From the cell containing the given text, extract its center point as [X, Y] coordinate. 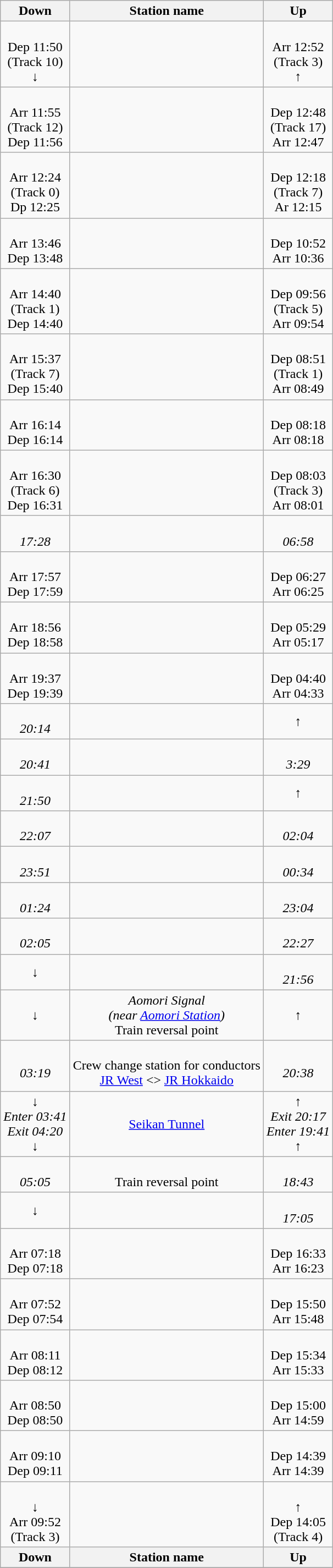
Arr 09:10 Dep 09:11 [35, 1456]
Dep 08:51 (Track 1) Arr 08:49 [298, 366]
Arr 12:52 (Track 3)↑ [298, 54]
Dep 14:39 Arr 14:39 [298, 1456]
Dep 10:52 Arr 10:36 [298, 243]
02:04 [298, 829]
3:29 [298, 757]
↑Exit 20:17Enter 19:41↑ [298, 1123]
06:58 [298, 534]
↑ Dep 14:05 (Track 4) [298, 1514]
23:04 [298, 900]
Dep 15:34 Arr 15:33 [298, 1355]
05:05 [35, 1174]
Dep 12:18 (Track 7) Ar 12:15 [298, 185]
Crew change station for conductorsJR West <> JR Hokkaido [166, 1066]
00:34 [298, 865]
Dep 12:48 (Track 17) Arr 12:47 [298, 120]
Arr 13:46 Dep 13:48 [35, 243]
20:14 [35, 722]
21:50 [35, 793]
Dep 06:27 Arr 06:25 [298, 577]
23:51 [35, 865]
Dep 16:33 Arr 16:23 [298, 1253]
Aomori Signal(near Aomori Station)Train reversal point [166, 1015]
Dep 09:56 (Track 5) Arr 09:54 [298, 301]
Arr 08:50 Dep 08:50 [35, 1406]
Arr 18:56 Dep 18:58 [35, 627]
Dep 11:50 (Track 10) ↓ [35, 54]
Arr 14:40 (Track 1) Dep 14:40 [35, 301]
Arr 12:24 (Track 0) Dp 12:25 [35, 185]
Train reversal point [166, 1174]
20:41 [35, 757]
01:24 [35, 900]
Seikan Tunnel [166, 1123]
↓ Arr 09:52 (Track 3) [35, 1514]
22:27 [298, 936]
Dep 15:50 Arr 15:48 [298, 1304]
Dep 08:03 (Track 3) Arr 08:01 [298, 483]
Dep 08:18 Arr 08:18 [298, 425]
Dep 04:40 Arr 04:33 [298, 678]
Dep 05:29 Arr 05:17 [298, 627]
Arr 16:30 (Track 6) Dep 16:31 [35, 483]
20:38 [298, 1066]
↓Enter 03:41Exit 04:20↓ [35, 1123]
Arr 08:11 Dep 08:12 [35, 1355]
Arr 19:37 Dep 19:39 [35, 678]
17:05 [298, 1210]
Arr 16:14 Dep 16:14 [35, 425]
Arr 11:55 (Track 12) Dep 11:56 [35, 120]
Arr 17:57 Dep 17:59 [35, 577]
17:28 [35, 534]
22:07 [35, 829]
03:19 [35, 1066]
Arr 07:52 Dep 07:54 [35, 1304]
Dep 15:00 Arr 14:59 [298, 1406]
21:56 [298, 972]
Arr 07:18 Dep 07:18 [35, 1253]
02:05 [35, 936]
Arr 15:37 (Track 7) Dep 15:40 [35, 366]
18:43 [298, 1174]
